Locate the cell with the specified text and output its [X, Y] center coordinate. 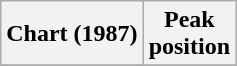
Chart (1987) [72, 34]
Peakposition [189, 34]
